Output the [X, Y] coordinate of the center of the cell containing the given text.  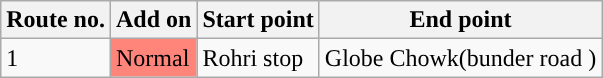
Add on [153, 20]
Normal [153, 58]
End point [460, 20]
Globe Chowk(bunder road ) [460, 58]
Start point [258, 20]
Route no. [56, 20]
Rohri stop [258, 58]
1 [56, 58]
